Extract the (x, y) coordinate from the center of the cell holding the provided text.  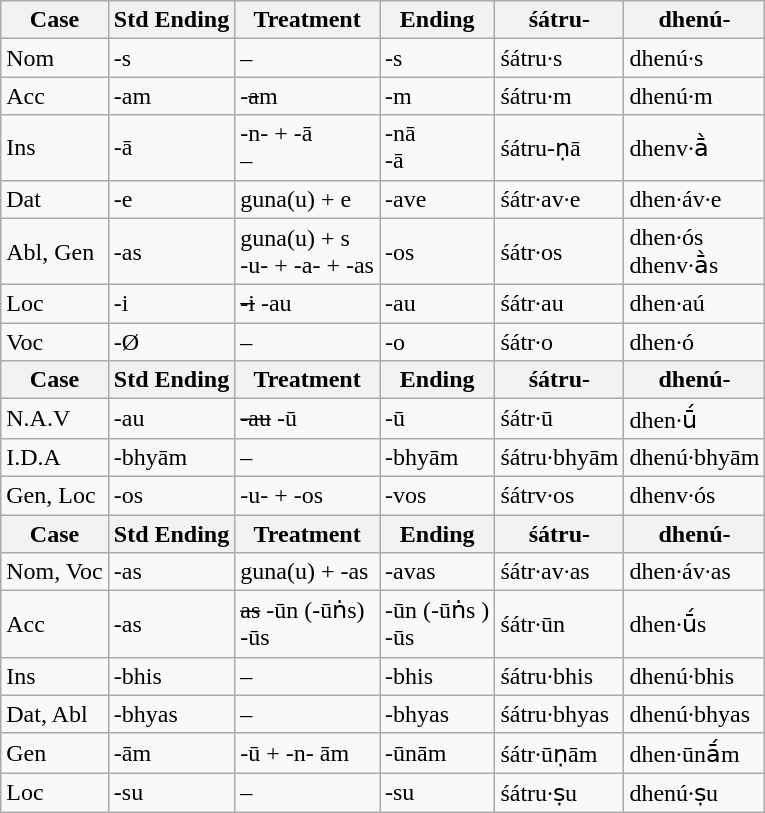
dhen·ūnā́m (694, 753)
-ā (171, 148)
-Ø (171, 342)
śátr·os (560, 252)
-o (438, 342)
as -ūn (-ūṅs) -ūs (308, 624)
śátr·av·e (560, 199)
-i (171, 304)
-ūnām (438, 753)
śátr·ūn (560, 624)
śátru-ṇā (560, 148)
Dat (55, 199)
guna(u) + e (308, 199)
dhenú·bhyas (694, 714)
Gen (55, 753)
-e (171, 199)
-ave (438, 199)
śátru·bhis (560, 676)
dhen·áv·as (694, 572)
dhenv·ós (694, 495)
-m (438, 96)
dhen·áv·e (694, 199)
dhenú·bhis (694, 676)
śátru·bhyas (560, 714)
-vos (438, 495)
-u- + -os (308, 495)
śátr·av·as (560, 572)
śátrv·os (560, 495)
dhenú·s (694, 58)
dhen·aú (694, 304)
śátr·ū (560, 419)
Voc (55, 342)
-ām (171, 753)
-au -ū (308, 419)
Nom, Voc (55, 572)
śátru·ṣu (560, 793)
-i -au (308, 304)
-avas (438, 572)
dhenú·bhyām (694, 457)
śátru·m (560, 96)
dhenú·ṣu (694, 793)
dhenú·m (694, 96)
Gen, Loc (55, 495)
śátru·s (560, 58)
-ū + -n- ām (308, 753)
N.A.V (55, 419)
Abl, Gen (55, 252)
śátr·ūṇām (560, 753)
-nā -ā (438, 148)
dhenv·ā̀ (694, 148)
śátr·o (560, 342)
-n- + -ā – (308, 148)
guna(u) + s -u- + -a- + -as (308, 252)
-ū (438, 419)
I.D.A (55, 457)
dhen·ós dhenv·ā̀s (694, 252)
śátr·au (560, 304)
śátru·bhyām (560, 457)
Nom (55, 58)
Dat, Abl (55, 714)
dhen·ó (694, 342)
dhen·ū́s (694, 624)
-ūn (-ūṅs ) -ūs (438, 624)
dhen·ū́ (694, 419)
guna(u) + -as (308, 572)
